Detect which cell encompasses the target text, then output its [x, y] center coordinate. 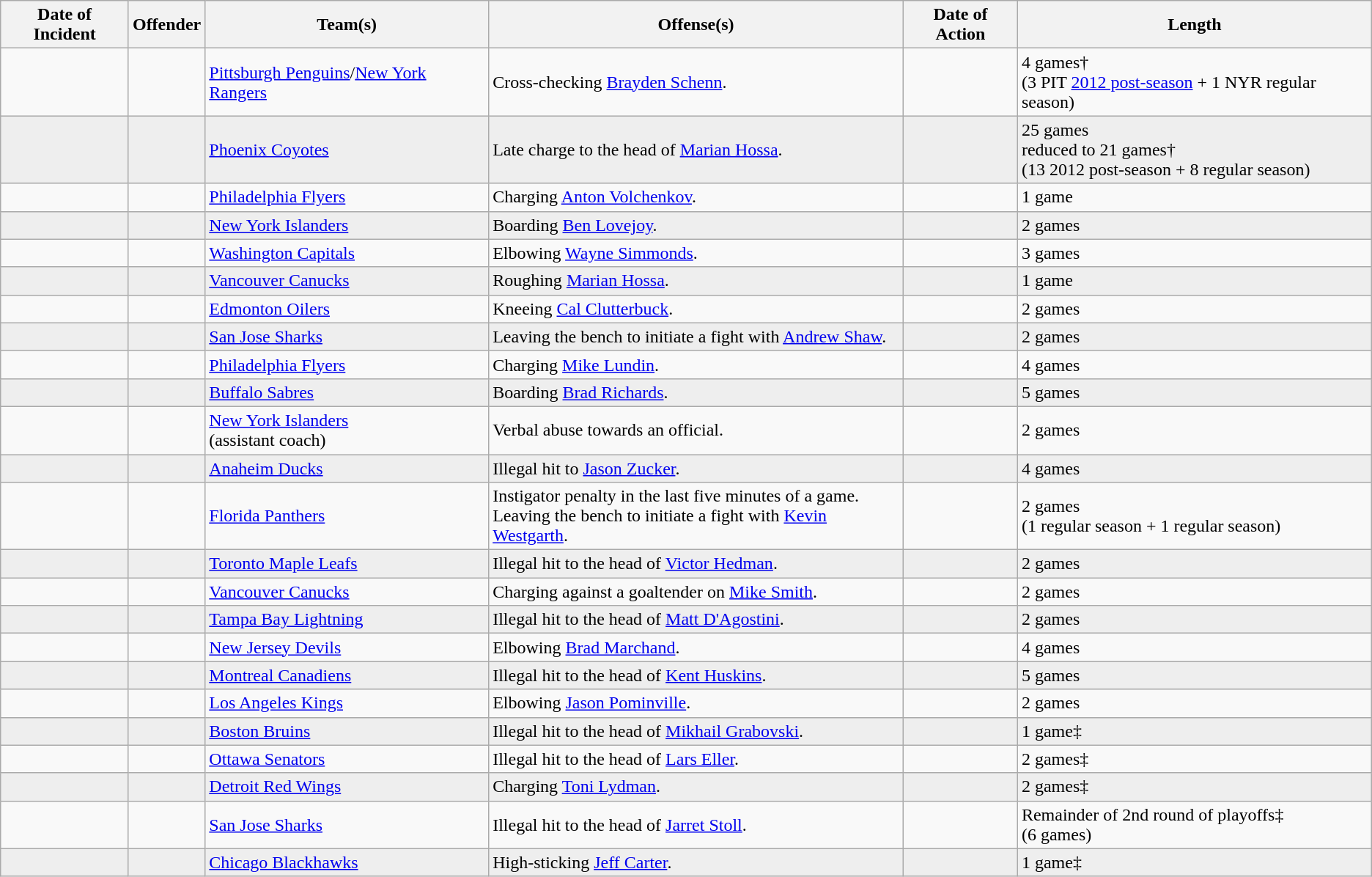
Montreal Canadiens [347, 675]
New Jersey Devils [347, 647]
High-sticking Jeff Carter. [696, 862]
Chicago Blackhawks [347, 862]
Kneeing Cal Clutterbuck. [696, 309]
Illegal hit to the head of Mikhail Grabovski. [696, 731]
Late charge to the head of Marian Hossa. [696, 150]
Detroit Red Wings [347, 787]
Charging Toni Lydman. [696, 787]
Date of Action [960, 25]
Boston Bruins [347, 731]
Roughing Marian Hossa. [696, 281]
Verbal abuse towards an official. [696, 430]
Boarding Ben Lovejoy. [696, 225]
Length [1195, 25]
Los Angeles Kings [347, 703]
Illegal hit to the head of Matt D'Agostini. [696, 620]
3 games [1195, 253]
Remainder of 2nd round of playoffs‡ (6 games) [1195, 824]
Illegal hit to Jason Zucker. [696, 469]
Tampa Bay Lightning [347, 620]
Date of Incident [64, 25]
Toronto Maple Leafs [347, 564]
Anaheim Ducks [347, 469]
Charging against a goaltender on Mike Smith. [696, 592]
Florida Panthers [347, 516]
Offender [166, 25]
Cross-checking Brayden Schenn. [696, 82]
Elbowing Wayne Simmonds. [696, 253]
2 games (1 regular season + 1 regular season) [1195, 516]
Elbowing Jason Pominville. [696, 703]
New York Islanders (assistant coach) [347, 430]
Offense(s) [696, 25]
Pittsburgh Penguins/New York Rangers [347, 82]
Edmonton Oilers [347, 309]
Boarding Brad Richards. [696, 392]
Elbowing Brad Marchand. [696, 647]
Phoenix Coyotes [347, 150]
Illegal hit to the head of Victor Hedman. [696, 564]
Illegal hit to the head of Jarret Stoll. [696, 824]
Charging Mike Lundin. [696, 364]
Buffalo Sabres [347, 392]
Illegal hit to the head of Kent Huskins. [696, 675]
Leaving the bench to initiate a fight with Andrew Shaw. [696, 337]
Ottawa Senators [347, 759]
Charging Anton Volchenkov. [696, 197]
4 games† (3 PIT 2012 post-season + 1 NYR regular season) [1195, 82]
Illegal hit to the head of Lars Eller. [696, 759]
New York Islanders [347, 225]
Instigator penalty in the last five minutes of a game. Leaving the bench to initiate a fight with Kevin Westgarth. [696, 516]
Washington Capitals [347, 253]
25 games reduced to 21 games† (13 2012 post-season + 8 regular season) [1195, 150]
Team(s) [347, 25]
